Output the [x, y] coordinate of the center of the cell containing the given text.  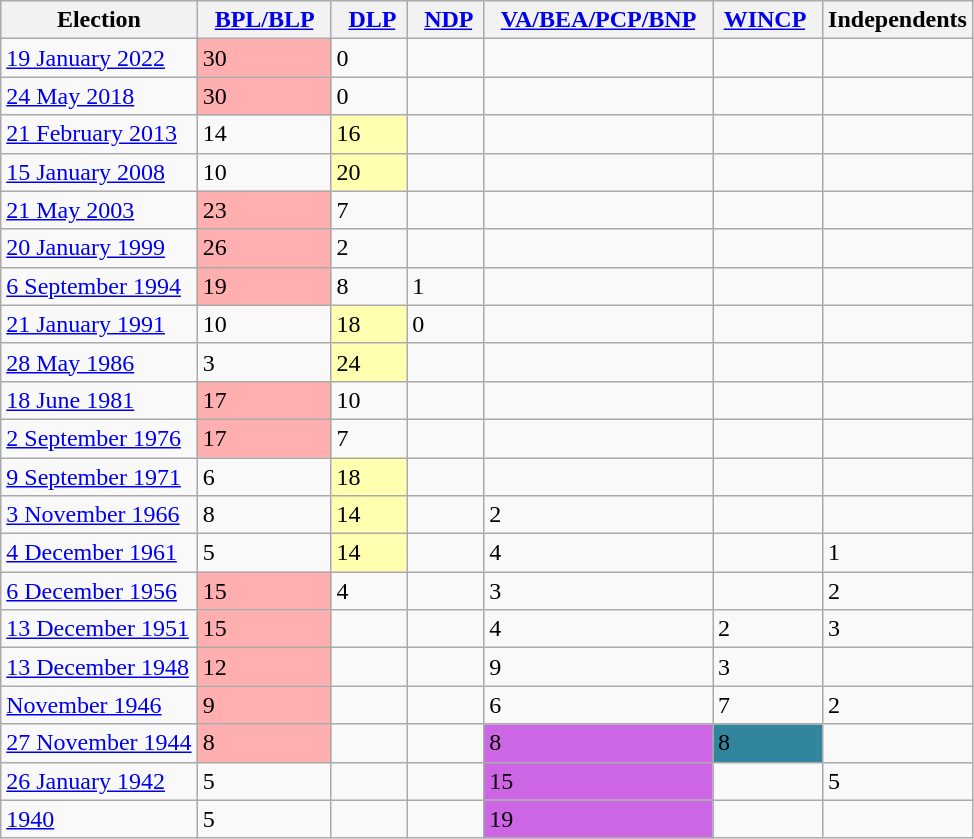
BPL/BLP [264, 20]
9 September 1971 [99, 477]
24 May 2018 [99, 96]
6 September 1994 [99, 286]
4 December 1961 [99, 553]
2 September 1976 [99, 438]
1940 [99, 819]
18 June 1981 [99, 400]
28 May 1986 [99, 362]
6 December 1956 [99, 591]
21 January 1991 [99, 324]
27 November 1944 [99, 743]
19 January 2022 [99, 58]
26 [264, 248]
NDP [446, 20]
20 [369, 172]
WINCP [768, 20]
23 [264, 210]
DLP [369, 20]
26 January 1942 [99, 781]
13 December 1948 [99, 667]
3 November 1966 [99, 515]
VA/BEA/PCP/BNP [598, 20]
15 January 2008 [99, 172]
24 [369, 362]
21 May 2003 [99, 210]
Election [99, 20]
21 February 2013 [99, 134]
13 December 1951 [99, 629]
Independents [898, 20]
12 [264, 667]
20 January 1999 [99, 248]
16 [369, 134]
November 1946 [99, 705]
